For the text-containing cell, return its midpoint in (x, y) coordinate format. 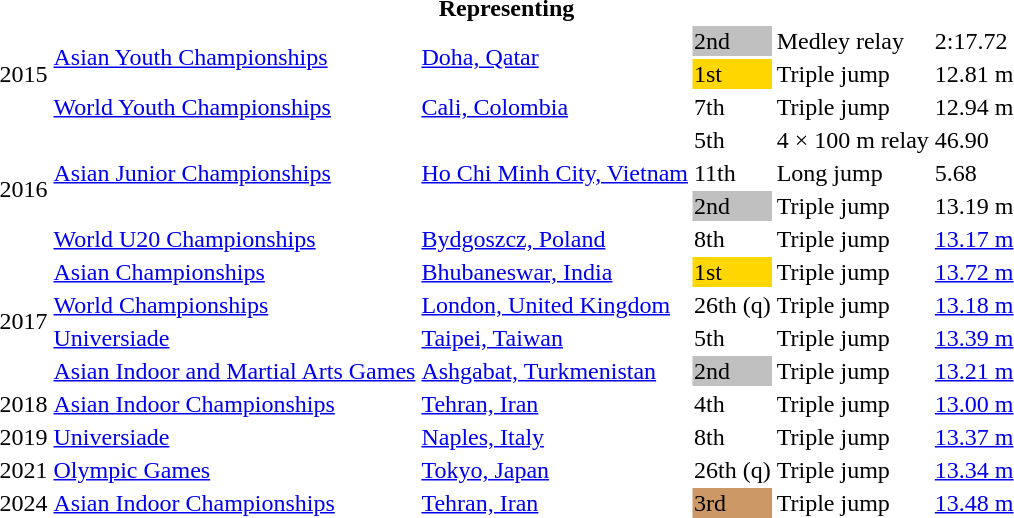
Cali, Colombia (555, 107)
Asian Indoor and Martial Arts Games (234, 371)
London, United Kingdom (555, 305)
Bhubaneswar, India (555, 272)
Asian Junior Championships (234, 173)
4th (732, 404)
11th (732, 173)
Naples, Italy (555, 437)
Doha, Qatar (555, 58)
Long jump (852, 173)
4 × 100 m relay (852, 140)
Asian Championships (234, 272)
Ashgabat, Turkmenistan (555, 371)
Bydgoszcz, Poland (555, 239)
Tokyo, Japan (555, 470)
Medley relay (852, 41)
7th (732, 107)
World Championships (234, 305)
World U20 Championships (234, 239)
Ho Chi Minh City, Vietnam (555, 173)
3rd (732, 503)
World Youth Championships (234, 107)
Olympic Games (234, 470)
Taipei, Taiwan (555, 338)
Asian Youth Championships (234, 58)
